Extract the (X, Y) coordinate from the center of the cell holding the provided text.  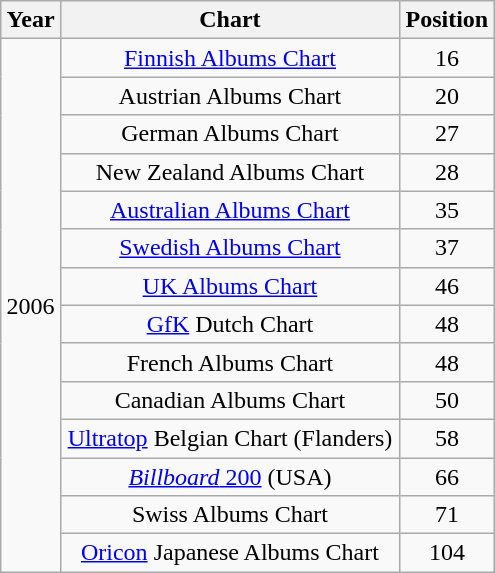
46 (448, 286)
16 (448, 58)
50 (448, 400)
27 (448, 134)
35 (448, 210)
Ultratop Belgian Chart (Flanders) (230, 438)
New Zealand Albums Chart (230, 172)
58 (448, 438)
Oricon Japanese Albums Chart (230, 553)
Chart (230, 20)
66 (448, 477)
71 (448, 515)
Austrian Albums Chart (230, 96)
20 (448, 96)
Canadian Albums Chart (230, 400)
Finnish Albums Chart (230, 58)
Swiss Albums Chart (230, 515)
Position (448, 20)
Billboard 200 (USA) (230, 477)
Year (31, 20)
2006 (31, 306)
28 (448, 172)
French Albums Chart (230, 362)
GfK Dutch Chart (230, 324)
104 (448, 553)
German Albums Chart (230, 134)
Australian Albums Chart (230, 210)
UK Albums Chart (230, 286)
Swedish Albums Chart (230, 248)
37 (448, 248)
